From the cell containing the given text, extract its center point as [x, y] coordinate. 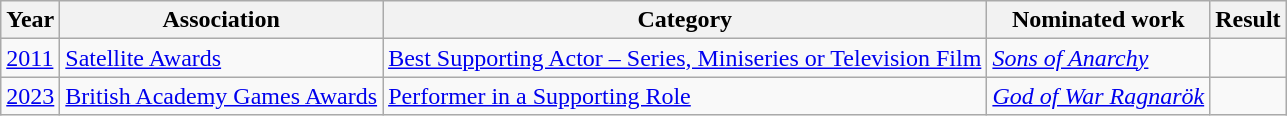
Nominated work [1098, 20]
Performer in a Supporting Role [685, 96]
God of War Ragnarök [1098, 96]
Year [30, 20]
British Academy Games Awards [222, 96]
Association [222, 20]
Sons of Anarchy [1098, 58]
2011 [30, 58]
Result [1248, 20]
Best Supporting Actor – Series, Miniseries or Television Film [685, 58]
Satellite Awards [222, 58]
2023 [30, 96]
Category [685, 20]
